Capture the cell that displays the provided text and extract its (x, y) central coordinate. 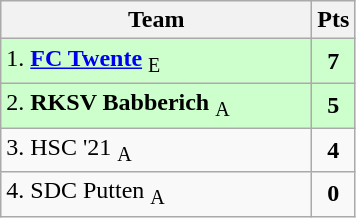
5 (334, 105)
7 (334, 61)
3. HSC '21 A (156, 150)
1. FC Twente E (156, 61)
4. SDC Putten A (156, 194)
0 (334, 194)
Pts (334, 20)
4 (334, 150)
Team (156, 20)
2. RKSV Babberich A (156, 105)
